Find where the given text appears and provide that cell's center as [x, y] coordinate. 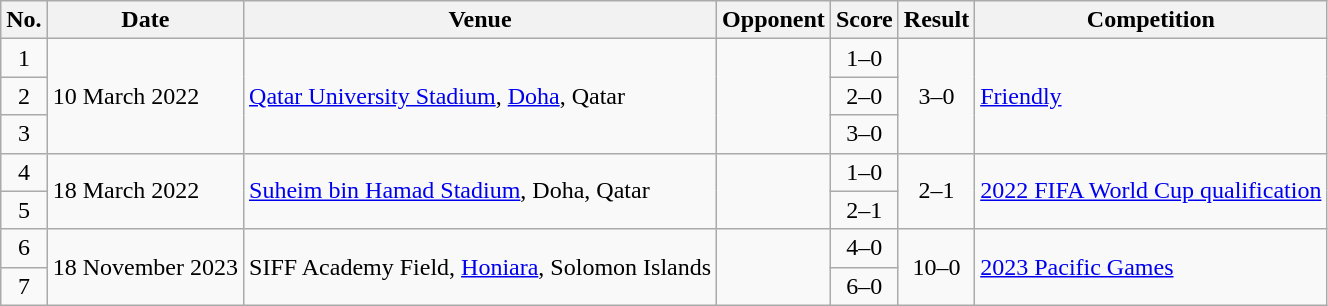
2023 Pacific Games [1151, 267]
6–0 [864, 286]
18 November 2023 [145, 267]
10 March 2022 [145, 96]
Competition [1151, 20]
Friendly [1151, 96]
4–0 [864, 248]
2 [24, 96]
Suheim bin Hamad Stadium, Doha, Qatar [480, 191]
2022 FIFA World Cup qualification [1151, 191]
2–0 [864, 96]
SIFF Academy Field, Honiara, Solomon Islands [480, 267]
3 [24, 134]
4 [24, 172]
Opponent [774, 20]
Date [145, 20]
Result [936, 20]
7 [24, 286]
Score [864, 20]
Venue [480, 20]
No. [24, 20]
Qatar University Stadium, Doha, Qatar [480, 96]
5 [24, 210]
10–0 [936, 267]
1 [24, 58]
18 March 2022 [145, 191]
6 [24, 248]
